Provide the [x, y] coordinate of the cell's center where the given text is located.  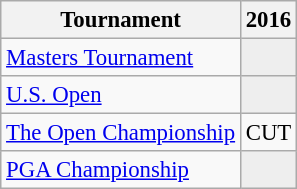
PGA Championship [121, 170]
U.S. Open [121, 95]
Tournament [121, 20]
Masters Tournament [121, 58]
CUT [268, 133]
2016 [268, 20]
The Open Championship [121, 133]
